Scan for the cell matching the given text and deliver its [X, Y] coordinate at center. 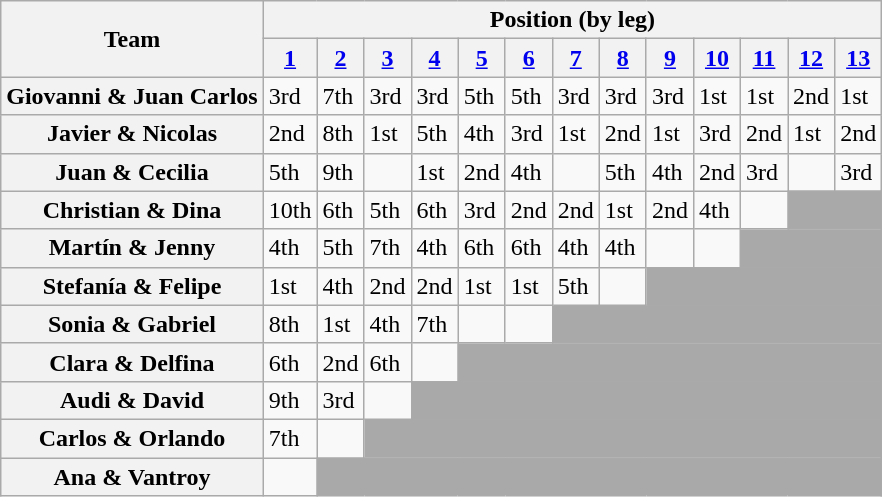
Christian & Dina [132, 210]
Clara & Delfina [132, 362]
9 [670, 58]
10th [290, 210]
Martín & Jenny [132, 248]
11 [764, 58]
12 [812, 58]
10 [716, 58]
3 [388, 58]
Carlos & Orlando [132, 438]
Audi & David [132, 400]
5 [482, 58]
Sonia & Gabriel [132, 324]
1 [290, 58]
Juan & Cecilia [132, 172]
6 [528, 58]
Giovanni & Juan Carlos [132, 96]
Ana & Vantroy [132, 477]
Position (by leg) [572, 20]
Team [132, 39]
13 [858, 58]
4 [434, 58]
7 [576, 58]
2 [340, 58]
Stefanía & Felipe [132, 286]
8 [622, 58]
Javier & Nicolas [132, 134]
